Find where the given text appears and provide that cell's center as (X, Y) coordinate. 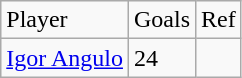
Ref (219, 20)
24 (162, 58)
Player (65, 20)
Igor Angulo (65, 58)
Goals (162, 20)
